Scan for the cell matching the given text and deliver its (X, Y) coordinate at center. 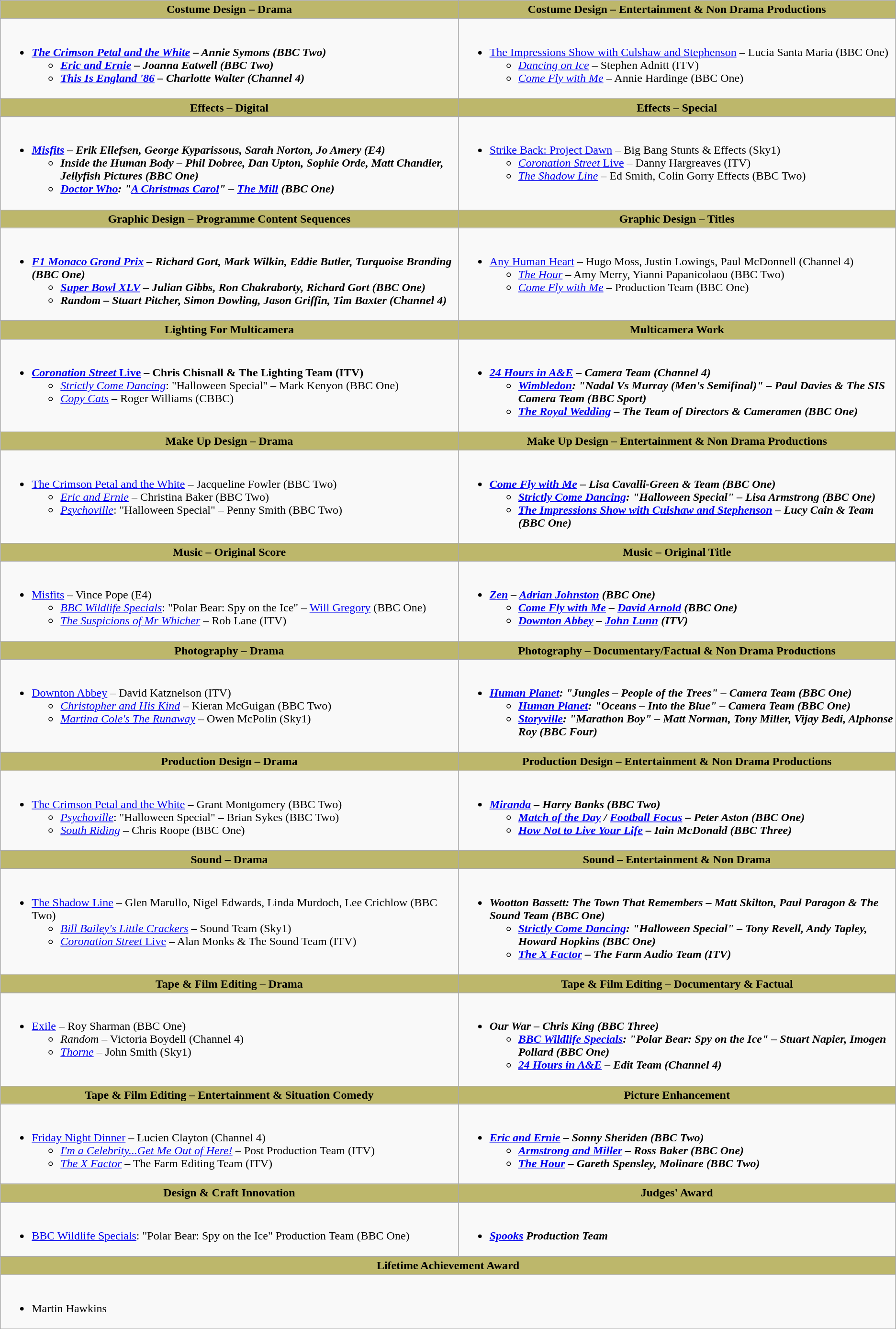
Zen – Adrian Johnston (BBC One)Come Fly with Me – David Arnold (BBC One)Downton Abbey – John Lunn (ITV) (677, 601)
Lighting For Multicamera (229, 330)
Misfits – Vince Pope (E4)BBC Wildlife Specials: "Polar Bear: Spy on the Ice" – Will Gregory (BBC One)The Suspicions of Mr Whicher – Rob Lane (ITV) (229, 601)
Tape & Film Editing – Documentary & Factual (677, 984)
Costume Design – Drama (229, 10)
Tape & Film Editing – Entertainment & Situation Comedy (229, 1095)
Martin Hawkins (448, 1301)
Picture Enhancement (677, 1095)
Design & Craft Innovation (229, 1193)
Make Up Design – Drama (229, 441)
Exile – Roy Sharman (BBC One)Random – Victoria Boydell (Channel 4)Thorne – John Smith (Sky1) (229, 1039)
Lifetime Achievement Award (448, 1265)
Production Design – Entertainment & Non Drama Productions (677, 762)
Downton Abbey – David Katznelson (ITV)Christopher and His Kind – Kieran McGuigan (BBC Two)Martina Cole's The Runaway – Owen McPolin (Sky1) (229, 706)
Music – Original Title (677, 552)
Multicamera Work (677, 330)
Judges' Award (677, 1193)
Spooks Production Team (677, 1229)
Miranda – Harry Banks (BBC Two)Match of the Day / Football Focus – Peter Aston (BBC One)How Not to Live Your Life – Iain McDonald (BBC Three) (677, 811)
Production Design – Drama (229, 762)
Effects – Special (677, 108)
Sound – Entertainment & Non Drama (677, 860)
Costume Design – Entertainment & Non Drama Productions (677, 10)
The Crimson Petal and the White – Annie Symons (BBC Two)Eric and Ernie – Joanna Eatwell (BBC Two)This Is England '86 – Charlotte Walter (Channel 4) (229, 58)
Photography – Documentary/Factual & Non Drama Productions (677, 651)
Tape & Film Editing – Drama (229, 984)
Graphic Design – Programme Content Sequences (229, 219)
Eric and Ernie – Sonny Sheriden (BBC Two)Armstrong and Miller – Ross Baker (BBC One)The Hour – Gareth Spensley, Molinare (BBC Two) (677, 1144)
BBC Wildlife Specials: "Polar Bear: Spy on the Ice" Production Team (BBC One) (229, 1229)
Make Up Design – Entertainment & Non Drama Productions (677, 441)
Graphic Design – Titles (677, 219)
Sound – Drama (229, 860)
Photography – Drama (229, 651)
Effects – Digital (229, 108)
Music – Original Score (229, 552)
